Return (X, Y) of the center of cell containing provided text 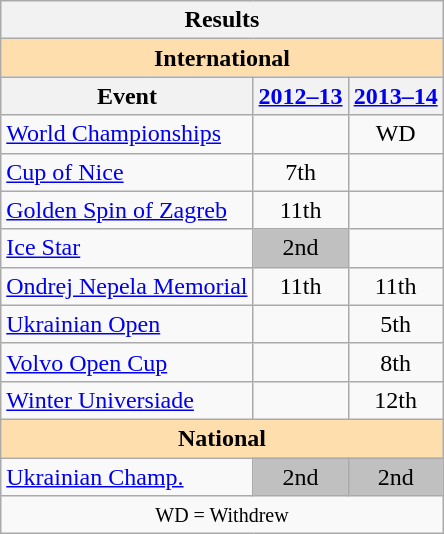
12th (396, 400)
Ukrainian Open (127, 324)
8th (396, 362)
Cup of Nice (127, 172)
Winter Universiade (127, 400)
Ice Star (127, 248)
Event (127, 96)
2013–14 (396, 96)
National (222, 438)
Ukrainian Champ. (127, 477)
5th (396, 324)
WD (396, 134)
Golden Spin of Zagreb (127, 210)
World Championships (127, 134)
International (222, 58)
Volvo Open Cup (127, 362)
7th (300, 172)
WD = Withdrew (222, 515)
2012–13 (300, 96)
Results (222, 20)
Ondrej Nepela Memorial (127, 286)
